For the text-containing cell, return its midpoint in (x, y) coordinate format. 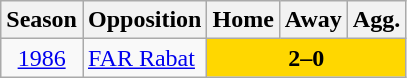
Opposition (144, 20)
1986 (42, 58)
FAR Rabat (144, 58)
Home (243, 20)
Season (42, 20)
Away (313, 20)
2–0 (306, 58)
Agg. (376, 20)
